Provide the (x, y) coordinate of the cell's center where the given text is located.  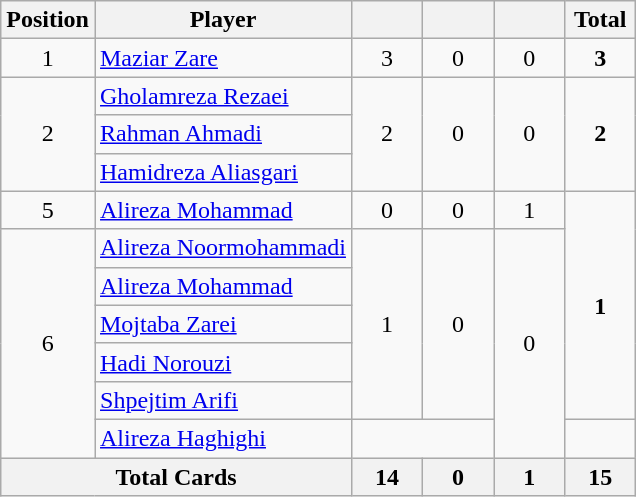
5 (48, 210)
Shpejtim Arifi (222, 400)
Player (222, 20)
Hamidreza Aliasgari (222, 172)
Mojtaba Zarei (222, 324)
Maziar Zare (222, 58)
Position (48, 20)
14 (386, 477)
Hadi Norouzi (222, 362)
15 (600, 477)
Alireza Haghighi (222, 438)
Alireza Noormohammadi (222, 248)
Rahman Ahmadi (222, 134)
Gholamreza Rezaei (222, 96)
6 (48, 343)
Total Cards (176, 477)
Total (600, 20)
